Provide the (x, y) coordinate of the cell's center where the given text is located.  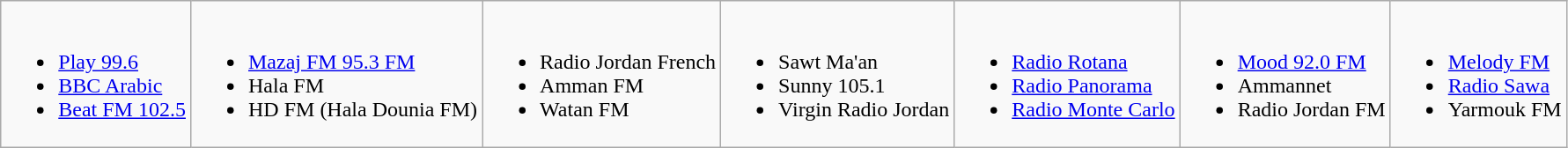
Mood 92.0 FMAmmannetRadio Jordan FM (1285, 74)
Mazaj FM 95.3 FMHala FMHD FM (Hala Dounia FM) (336, 74)
Melody FMRadio SawaYarmouk FM (1478, 74)
Radio RotanaRadio PanoramaRadio Monte Carlo (1067, 74)
Play 99.6BBC ArabicBeat FM 102.5 (96, 74)
Sawt Ma'anSunny 105.1Virgin Radio Jordan (838, 74)
Radio Jordan FrenchAmman FMWatan FM (602, 74)
